Detect which cell encompasses the target text, then output its [x, y] center coordinate. 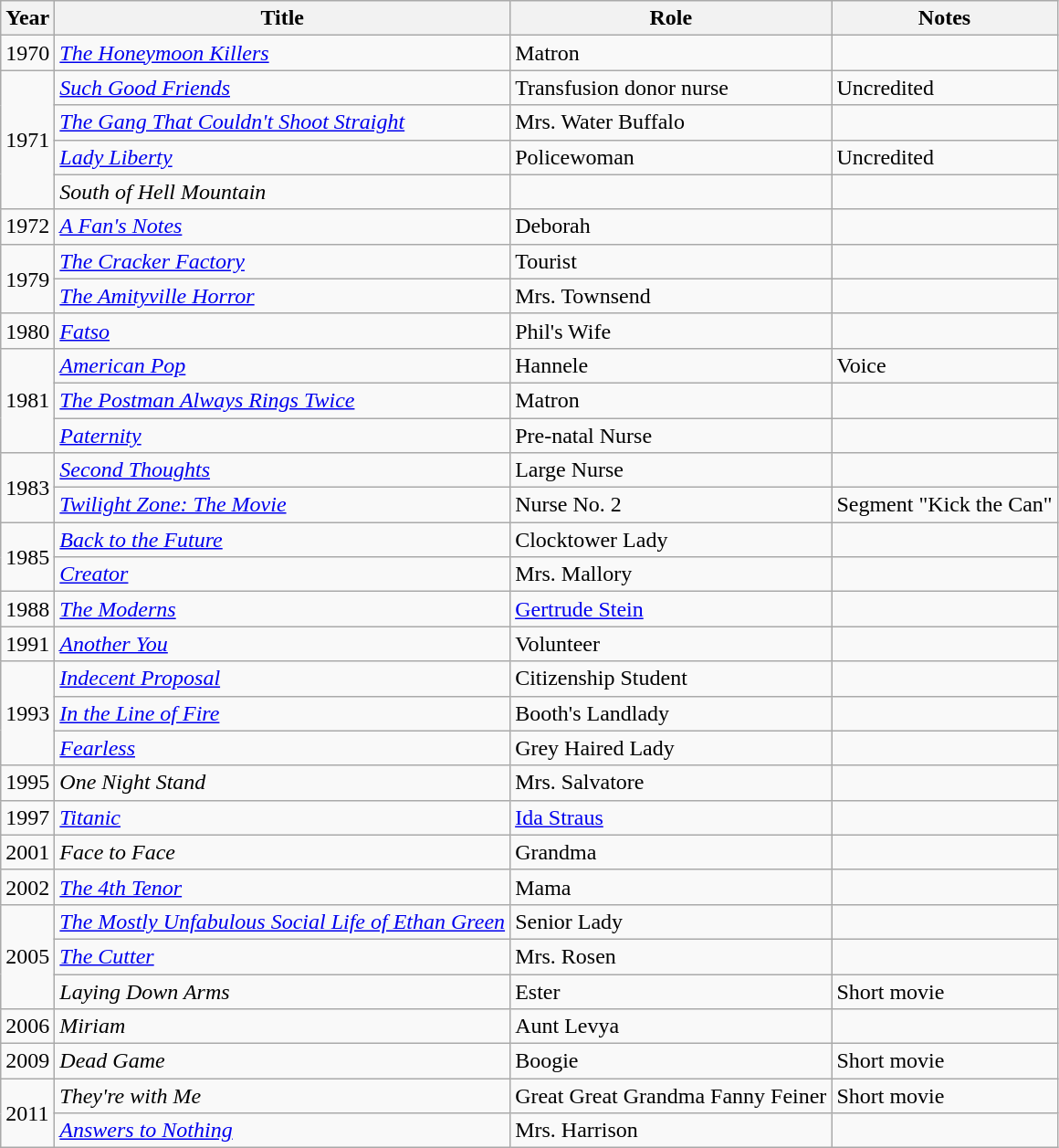
Deborah [671, 226]
Indecent Proposal [283, 679]
Another You [283, 644]
Notes [944, 18]
Policewoman [671, 157]
Role [671, 18]
Answers to Nothing [283, 1131]
Nurse No. 2 [671, 505]
1971 [27, 140]
Mrs. Townsend [671, 296]
Mrs. Water Buffalo [671, 122]
1997 [27, 817]
Fatso [283, 331]
2005 [27, 956]
Ester [671, 991]
2001 [27, 852]
The Moderns [283, 609]
Mama [671, 887]
Boogie [671, 1061]
The Postman Always Rings Twice [283, 400]
The Amityville Horror [283, 296]
Laying Down Arms [283, 991]
Senior Lady [671, 922]
Dead Game [283, 1061]
Titanic [283, 817]
One Night Stand [283, 783]
1993 [27, 713]
Year [27, 18]
Title [283, 18]
Mrs. Rosen [671, 956]
Grey Haired Lady [671, 748]
1995 [27, 783]
Back to the Future [283, 540]
1983 [27, 488]
Miriam [283, 1027]
A Fan's Notes [283, 226]
2006 [27, 1027]
Such Good Friends [283, 88]
Second Thoughts [283, 470]
1979 [27, 279]
Creator [283, 574]
The 4th Tenor [283, 887]
2011 [27, 1113]
The Cracker Factory [283, 261]
Clocktower Lady [671, 540]
Grandma [671, 852]
Face to Face [283, 852]
Large Nurse [671, 470]
They're with Me [283, 1096]
Hannele [671, 365]
1972 [27, 226]
Citizenship Student [671, 679]
Lady Liberty [283, 157]
Fearless [283, 748]
Phil's Wife [671, 331]
2009 [27, 1061]
2002 [27, 887]
Aunt Levya [671, 1027]
1985 [27, 557]
The Mostly Unfabulous Social Life of Ethan Green [283, 922]
The Gang That Couldn't Shoot Straight [283, 122]
Segment "Kick the Can" [944, 505]
In the Line of Fire [283, 713]
Gertrude Stein [671, 609]
Transfusion donor nurse [671, 88]
Mrs. Mallory [671, 574]
Pre-natal Nurse [671, 436]
The Honeymoon Killers [283, 53]
1970 [27, 53]
The Cutter [283, 956]
Twilight Zone: The Movie [283, 505]
1981 [27, 400]
1991 [27, 644]
Mrs. Salvatore [671, 783]
American Pop [283, 365]
Volunteer [671, 644]
1988 [27, 609]
Paternity [283, 436]
1980 [27, 331]
Great Great Grandma Fanny Feiner [671, 1096]
Mrs. Harrison [671, 1131]
South of Hell Mountain [283, 192]
Voice [944, 365]
Tourist [671, 261]
Ida Straus [671, 817]
Booth's Landlady [671, 713]
